Scan for the cell matching the given text and deliver its [x, y] coordinate at center. 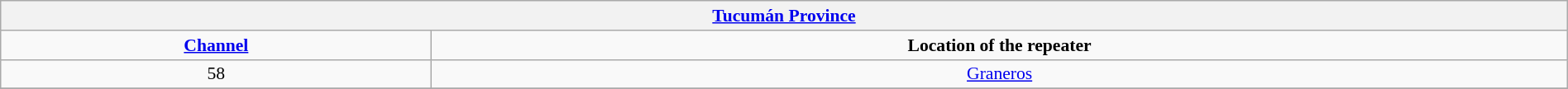
Location of the repeater [999, 45]
Tucumán Province [784, 16]
Graneros [999, 74]
58 [217, 74]
Channel [217, 45]
